Locate the cell with the specified text and output its (x, y) center coordinate. 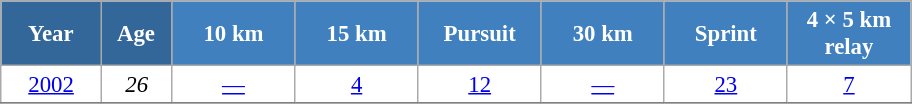
4 × 5 km relay (848, 34)
15 km (356, 34)
4 (356, 85)
2002 (52, 85)
Age (136, 34)
30 km (602, 34)
10 km (234, 34)
7 (848, 85)
23 (726, 85)
Year (52, 34)
Sprint (726, 34)
Pursuit (480, 34)
26 (136, 85)
12 (480, 85)
